Search for the cell housing the specified text and yield its [X, Y] center coordinate. 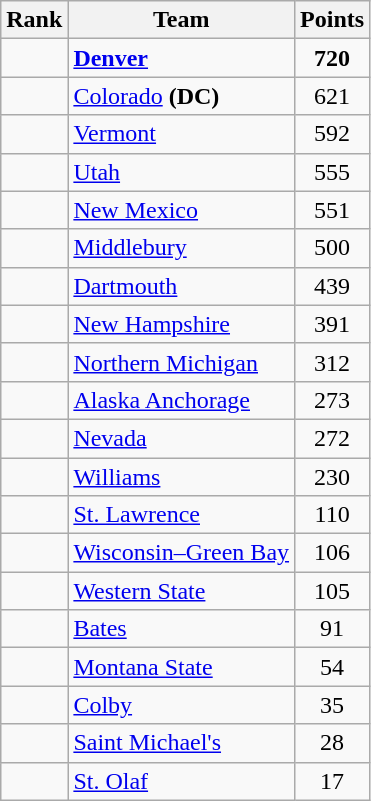
Denver [182, 58]
35 [332, 705]
Northern Michigan [182, 362]
Montana State [182, 667]
St. Lawrence [182, 515]
Colorado (DC) [182, 96]
Dartmouth [182, 286]
500 [332, 248]
312 [332, 362]
106 [332, 553]
439 [332, 286]
105 [332, 591]
Nevada [182, 438]
Wisconsin–Green Bay [182, 553]
Middlebury [182, 248]
Points [332, 20]
621 [332, 96]
720 [332, 58]
Team [182, 20]
110 [332, 515]
St. Olaf [182, 781]
391 [332, 324]
91 [332, 629]
Utah [182, 172]
New Hampshire [182, 324]
273 [332, 400]
54 [332, 667]
28 [332, 743]
Vermont [182, 134]
Saint Michael's [182, 743]
Rank [34, 20]
Colby [182, 705]
555 [332, 172]
272 [332, 438]
New Mexico [182, 210]
230 [332, 477]
551 [332, 210]
Alaska Anchorage [182, 400]
17 [332, 781]
592 [332, 134]
Williams [182, 477]
Bates [182, 629]
Western State [182, 591]
